Capture the cell that displays the provided text and extract its (X, Y) central coordinate. 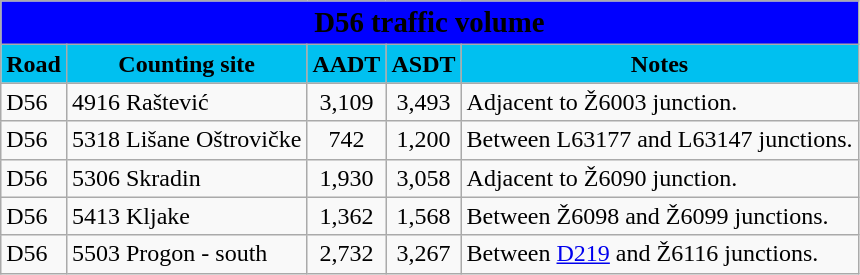
1,930 (346, 178)
1,362 (346, 216)
Counting site (186, 64)
4916 Raštević (186, 102)
Between L63177 and L63147 junctions. (660, 140)
3,267 (424, 254)
3,109 (346, 102)
Notes (660, 64)
Road (34, 64)
5318 Lišane Oštrovičke (186, 140)
5413 Kljake (186, 216)
3,493 (424, 102)
D56 traffic volume (430, 23)
1,568 (424, 216)
Between D219 and Ž6116 junctions. (660, 254)
5503 Progon - south (186, 254)
3,058 (424, 178)
ASDT (424, 64)
Between Ž6098 and Ž6099 junctions. (660, 216)
5306 Skradin (186, 178)
AADT (346, 64)
2,732 (346, 254)
Adjacent to Ž6090 junction. (660, 178)
1,200 (424, 140)
742 (346, 140)
Adjacent to Ž6003 junction. (660, 102)
